Identify which cell holds the provided text, then report its (x, y) central coordinate. 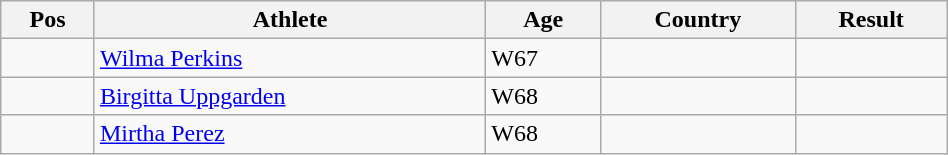
Pos (48, 20)
Athlete (290, 20)
Mirtha Perez (290, 134)
Result (871, 20)
Age (544, 20)
W67 (544, 58)
Birgitta Uppgarden (290, 96)
Country (698, 20)
Wilma Perkins (290, 58)
